Locate the cell with the specified text and output its (X, Y) center coordinate. 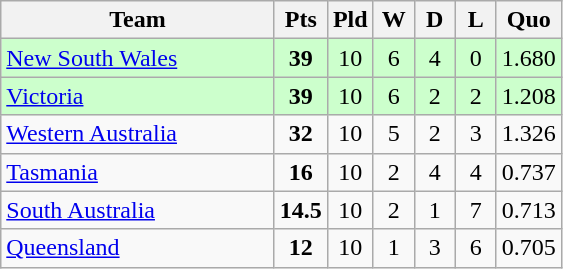
0.737 (528, 172)
1.208 (528, 96)
16 (300, 172)
Quo (528, 20)
Queensland (138, 248)
L (476, 20)
32 (300, 134)
New South Wales (138, 58)
0.705 (528, 248)
W (394, 20)
0.713 (528, 210)
Pld (350, 20)
0 (476, 58)
5 (394, 134)
South Australia (138, 210)
1.326 (528, 134)
Victoria (138, 96)
1.680 (528, 58)
D (434, 20)
Team (138, 20)
Tasmania (138, 172)
12 (300, 248)
Western Australia (138, 134)
7 (476, 210)
14.5 (300, 210)
Pts (300, 20)
